Provide the (x, y) coordinate of the cell's center where the given text is located.  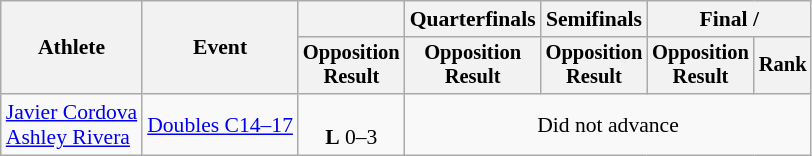
Quarterfinals (473, 19)
Rank (783, 66)
Did not advance (608, 124)
Final / (729, 19)
Javier CordovaAshley Rivera (72, 124)
Event (220, 48)
Doubles C14–17 (220, 124)
Athlete (72, 48)
Semifinals (594, 19)
L 0–3 (352, 124)
